From the cell containing the given text, extract its center point as (X, Y) coordinate. 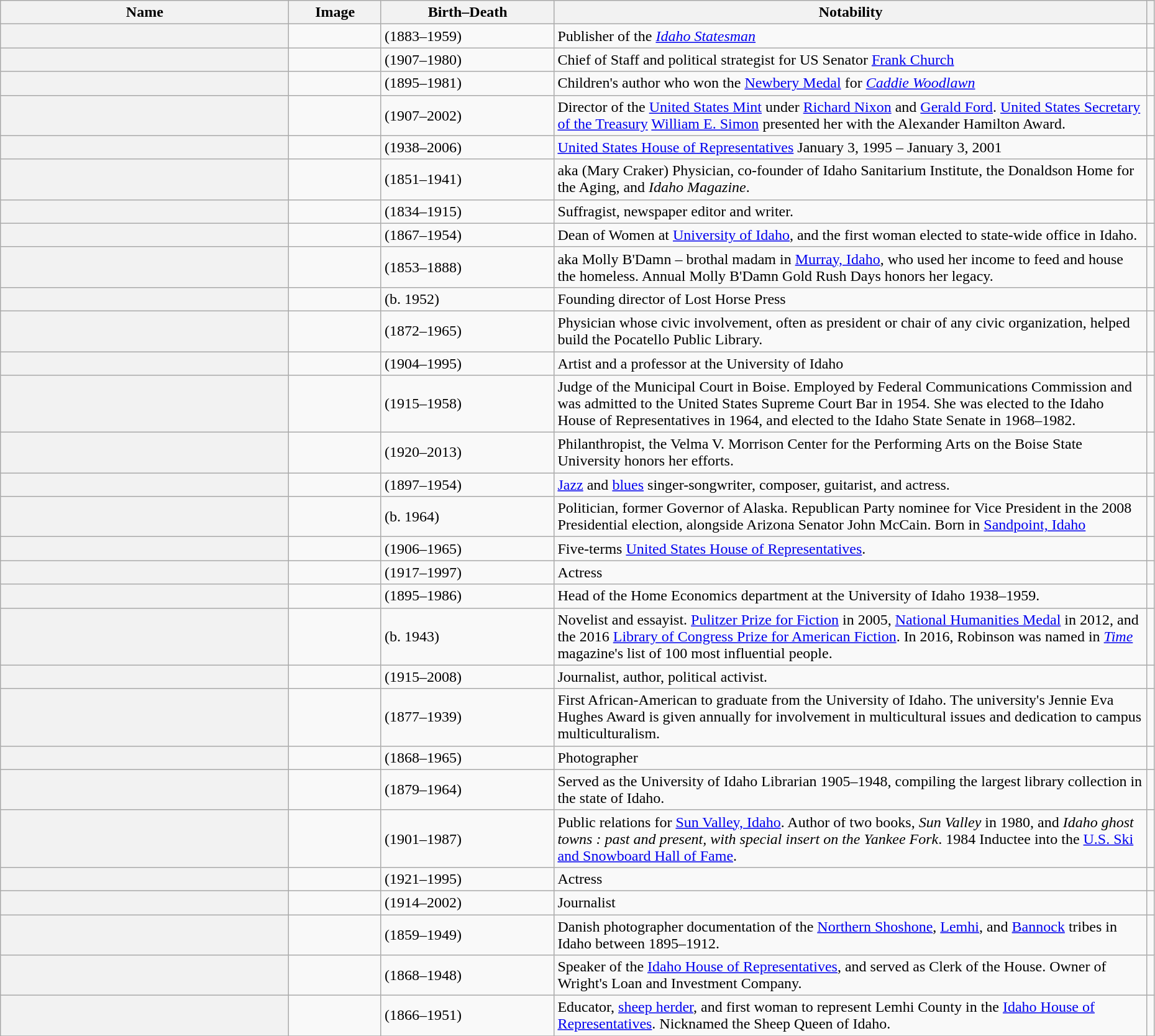
(1872–1965) (467, 331)
(1907–2002) (467, 116)
Served as the University of Idaho Librarian 1905–1948, compiling the largest library collection in the state of Idaho. (851, 789)
Artist and a professor at the University of Idaho (851, 364)
Head of the Home Economics department at the University of Idaho 1938–1959. (851, 596)
Jazz and blues singer-songwriter, composer, guitarist, and actress. (851, 485)
(b. 1964) (467, 517)
(1906–1965) (467, 549)
(1877–1939) (467, 717)
Danish photographer documentation of the Northern Shoshone, Lemhi, and Bannock tribes in Idaho between 1895–1912. (851, 935)
(b. 1943) (467, 636)
Educator, sheep herder, and first woman to represent Lemhi County in the Idaho House of Representatives. Nicknamed the Sheep Queen of Idaho. (851, 1015)
(1853–1888) (467, 267)
Image (336, 12)
(1895–1986) (467, 596)
Suffragist, newspaper editor and writer. (851, 211)
Publisher of the Idaho Statesman (851, 36)
(1907–1980) (467, 60)
(1901–1987) (467, 838)
Philanthropist, the Velma V. Morrison Center for the Performing Arts on the Boise State University honors her efforts. (851, 452)
Chief of Staff and political strategist for US Senator Frank Church (851, 60)
Speaker of the Idaho House of Representatives, and served as Clerk of the House. Owner of Wright's Loan and Investment Company. (851, 976)
(1851–1941) (467, 179)
Photographer (851, 758)
(1921–1995) (467, 879)
Children's author who won the Newbery Medal for Caddie Woodlawn (851, 83)
(1834–1915) (467, 211)
(1917–1997) (467, 572)
(1915–1958) (467, 404)
(1866–1951) (467, 1015)
(1897–1954) (467, 485)
Journalist (851, 902)
Notability (851, 12)
Five-terms United States House of Representatives. (851, 549)
(1859–1949) (467, 935)
(1915–2008) (467, 677)
Birth–Death (467, 12)
Journalist, author, political activist. (851, 677)
(1868–1948) (467, 976)
(1938–2006) (467, 147)
aka (Mary Craker) Physician, co-founder of Idaho Sanitarium Institute, the Donaldson Home for the Aging, and Idaho Magazine. (851, 179)
(1883–1959) (467, 36)
(1879–1964) (467, 789)
Name (145, 12)
(1895–1981) (467, 83)
(1868–1965) (467, 758)
(1867–1954) (467, 235)
United States House of Representatives January 3, 1995 – January 3, 2001 (851, 147)
(b. 1952) (467, 299)
Founding director of Lost Horse Press (851, 299)
Dean of Women at University of Idaho, and the first woman elected to state-wide office in Idaho. (851, 235)
(1920–2013) (467, 452)
(1914–2002) (467, 902)
(1904–1995) (467, 364)
Physician whose civic involvement, often as president or chair of any civic organization, helped build the Pocatello Public Library. (851, 331)
